From the cell containing the given text, extract its center point as [X, Y] coordinate. 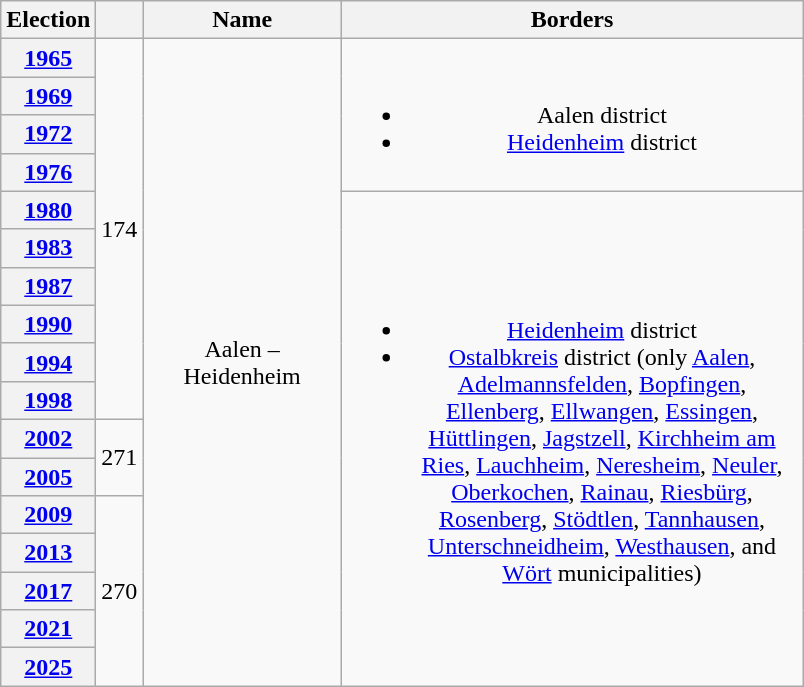
271 [120, 457]
Aalen – Heidenheim [242, 362]
1983 [48, 248]
Election [48, 20]
174 [120, 230]
270 [120, 591]
2021 [48, 629]
2002 [48, 438]
Borders [572, 20]
1969 [48, 96]
2025 [48, 667]
1987 [48, 286]
Aalen districtHeidenheim district [572, 115]
2009 [48, 515]
1980 [48, 210]
1972 [48, 134]
Name [242, 20]
1994 [48, 362]
1976 [48, 172]
1965 [48, 58]
1998 [48, 400]
2013 [48, 553]
2017 [48, 591]
1990 [48, 324]
2005 [48, 477]
